Detect which cell encompasses the target text, then output its (X, Y) center coordinate. 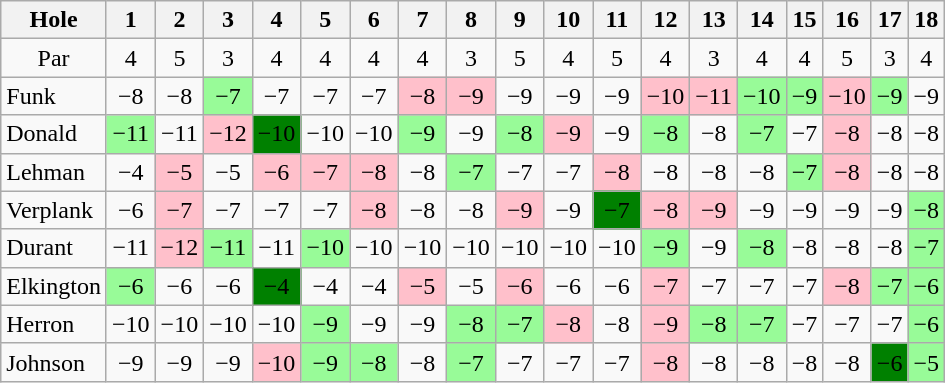
2 (180, 20)
Par (54, 58)
17 (890, 20)
16 (848, 20)
15 (804, 20)
Elkington (54, 286)
9 (520, 20)
Funk (54, 96)
Johnson (54, 362)
6 (374, 20)
Hole (54, 20)
Donald (54, 134)
8 (472, 20)
10 (568, 20)
14 (762, 20)
1 (130, 20)
Lehman (54, 172)
13 (714, 20)
Durant (54, 248)
12 (666, 20)
11 (618, 20)
Herron (54, 324)
18 (926, 20)
7 (422, 20)
Verplank (54, 210)
